Provide the [x, y] coordinate of the cell's center where the given text is located.  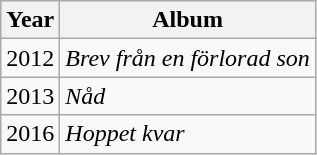
2012 [30, 58]
Year [30, 20]
Hoppet kvar [188, 134]
2016 [30, 134]
Brev från en förlorad son [188, 58]
Album [188, 20]
Nåd [188, 96]
2013 [30, 96]
